Scan for the cell matching the given text and deliver its (X, Y) coordinate at center. 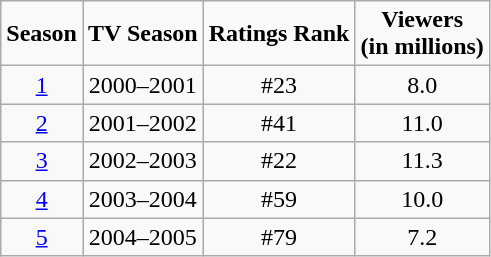
5 (42, 237)
11.0 (422, 123)
1 (42, 85)
4 (42, 199)
TV Season (142, 34)
3 (42, 161)
2002–2003 (142, 161)
Ratings Rank (279, 34)
2000–2001 (142, 85)
#79 (279, 237)
2004–2005 (142, 237)
#23 (279, 85)
#41 (279, 123)
11.3 (422, 161)
10.0 (422, 199)
Viewers (in millions) (422, 34)
#22 (279, 161)
8.0 (422, 85)
Season (42, 34)
#59 (279, 199)
2001–2002 (142, 123)
7.2 (422, 237)
2003–2004 (142, 199)
2 (42, 123)
